From the cell containing the given text, extract its center point as (X, Y) coordinate. 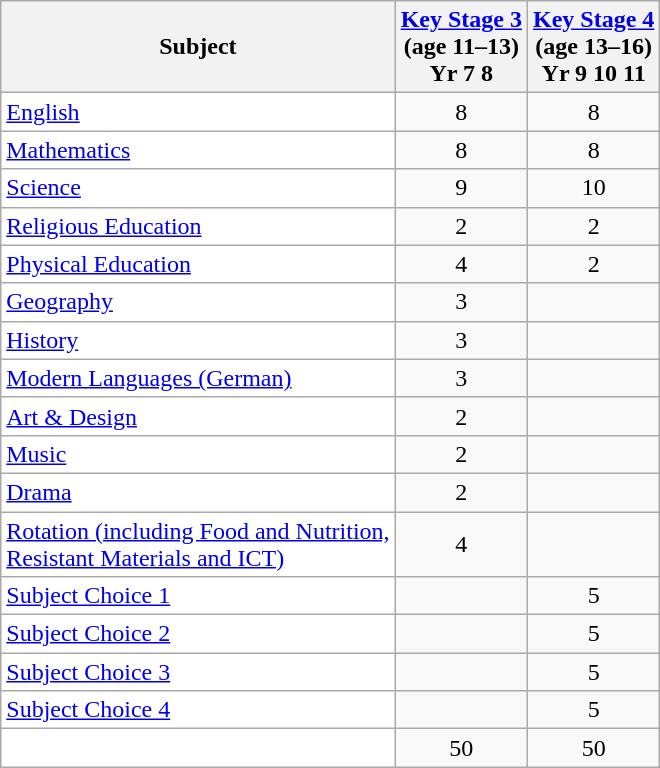
Geography (198, 302)
Key Stage 3(age 11–13)Yr 7 8 (461, 47)
Art & Design (198, 416)
Subject (198, 47)
Mathematics (198, 150)
English (198, 112)
Religious Education (198, 226)
Key Stage 4(age 13–16)Yr 9 10 11 (594, 47)
10 (594, 188)
Rotation (including Food and Nutrition, Resistant Materials and ICT) (198, 544)
Science (198, 188)
Subject Choice 2 (198, 634)
Drama (198, 492)
History (198, 340)
#Subject Choice|Total (198, 748)
Subject Choice 3 (198, 672)
Physical Education (198, 264)
Music (198, 454)
Subject Choice 4 (198, 710)
Subject Choice 1 (198, 596)
9 (461, 188)
Modern Languages (German) (198, 378)
